Scan for the cell matching the given text and deliver its [x, y] coordinate at center. 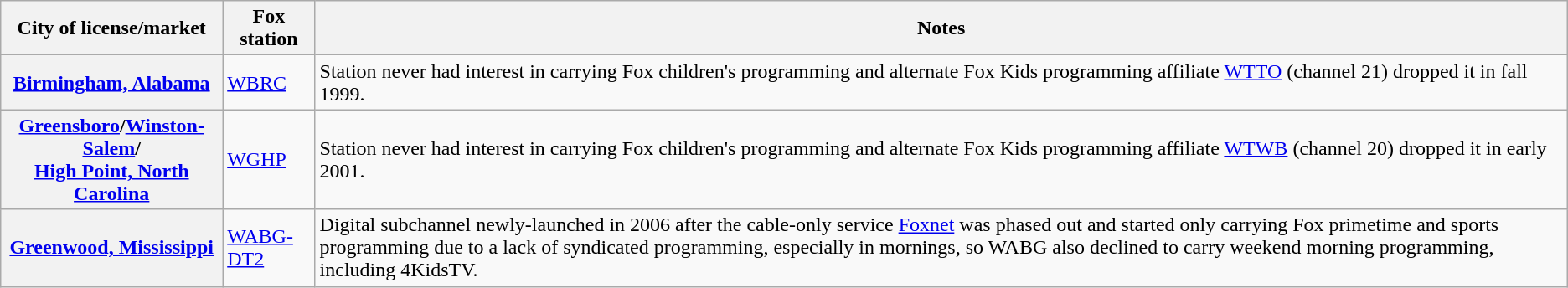
City of license/market [112, 28]
WBRC [269, 82]
Greenwood, Mississippi [112, 248]
WGHP [269, 159]
Birmingham, Alabama [112, 82]
WABG-DT2 [269, 248]
Notes [941, 28]
Greensboro/Winston-Salem/High Point, North Carolina [112, 159]
Fox station [269, 28]
